For the text-containing cell, return its midpoint in [x, y] coordinate format. 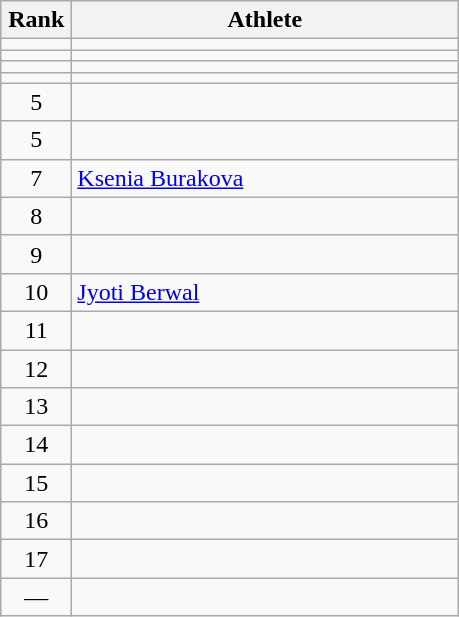
10 [36, 292]
Athlete [265, 20]
15 [36, 483]
11 [36, 330]
Jyoti Berwal [265, 292]
7 [36, 178]
9 [36, 254]
— [36, 597]
12 [36, 369]
14 [36, 445]
13 [36, 407]
8 [36, 216]
17 [36, 559]
Ksenia Burakova [265, 178]
Rank [36, 20]
16 [36, 521]
